Provide the [X, Y] coordinate of the cell's center where the given text is located.  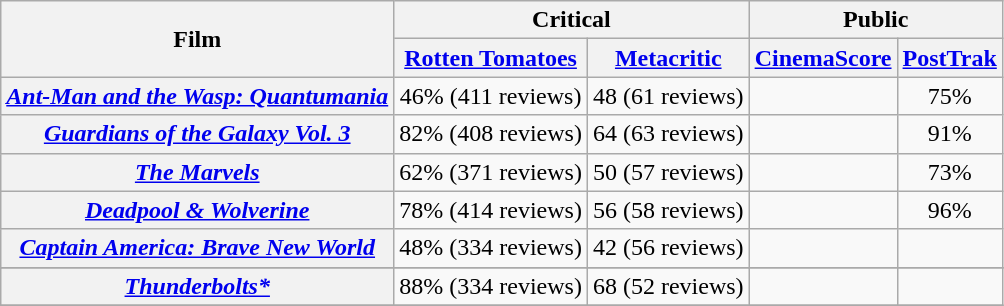
Critical [572, 20]
48 (61 reviews) [668, 96]
Ant-Man and the Wasp: Quantumania [198, 96]
75% [950, 96]
46% (411 reviews) [491, 96]
96% [950, 210]
CinemaScore [823, 58]
64 (63 reviews) [668, 134]
73% [950, 172]
Film [198, 39]
42 (56 reviews) [668, 248]
PostTrak [950, 58]
82% (408 reviews) [491, 134]
Metacritic [668, 58]
Guardians of the Galaxy Vol. 3 [198, 134]
Captain America: Brave New World [198, 248]
48% (334 reviews) [491, 248]
Public [876, 20]
88% (334 reviews) [491, 286]
91% [950, 134]
50 (57 reviews) [668, 172]
56 (58 reviews) [668, 210]
68 (52 reviews) [668, 286]
Deadpool & Wolverine [198, 210]
62% (371 reviews) [491, 172]
78% (414 reviews) [491, 210]
Rotten Tomatoes [491, 58]
The Marvels [198, 172]
Thunderbolts* [198, 286]
